Find where the given text appears and provide that cell's center as (x, y) coordinate. 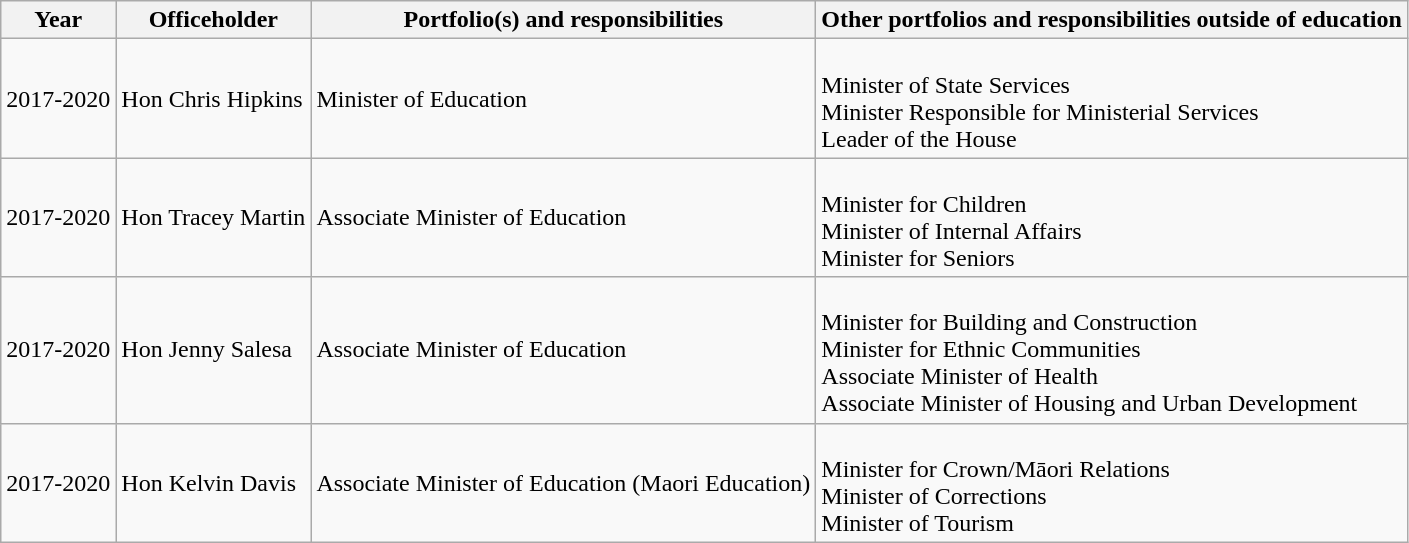
Hon Kelvin Davis (214, 482)
Associate Minister of Education (Maori Education) (564, 482)
Hon Jenny Salesa (214, 350)
Minister for Building and ConstructionMinister for Ethnic CommunitiesAssociate Minister of HealthAssociate Minister of Housing and Urban Development (1112, 350)
Officeholder (214, 20)
Minister for ChildrenMinister of Internal AffairsMinister for Seniors (1112, 218)
Minister for Crown/Māori RelationsMinister of CorrectionsMinister of Tourism (1112, 482)
Minister of State ServicesMinister Responsible for Ministerial ServicesLeader of the House (1112, 98)
Hon Chris Hipkins (214, 98)
Hon Tracey Martin (214, 218)
Other portfolios and responsibilities outside of education (1112, 20)
Minister of Education (564, 98)
Portfolio(s) and responsibilities (564, 20)
Year (58, 20)
